Provide the [x, y] coordinate of the cell's center where the given text is located.  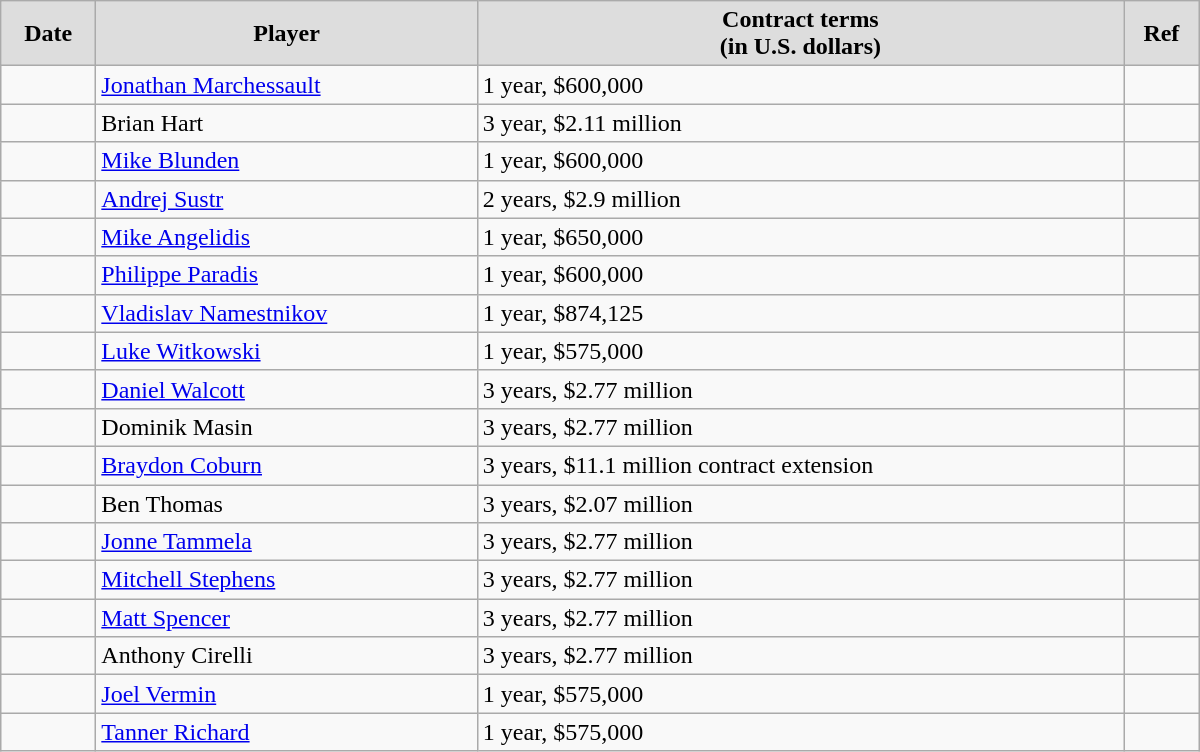
Andrej Sustr [287, 199]
3 years, $2.07 million [800, 503]
3 year, $2.11 million [800, 123]
1 year, $650,000 [800, 237]
Jonne Tammela [287, 542]
Jonathan Marchessault [287, 85]
1 year, $874,125 [800, 313]
Daniel Walcott [287, 389]
Matt Spencer [287, 618]
Anthony Cirelli [287, 656]
Vladislav Namestnikov [287, 313]
Date [48, 34]
Player [287, 34]
Dominik Masin [287, 427]
Mike Angelidis [287, 237]
3 years, $11.1 million contract extension [800, 465]
Mitchell Stephens [287, 580]
Contract terms(in U.S. dollars) [800, 34]
Ben Thomas [287, 503]
Brian Hart [287, 123]
Ref [1162, 34]
Braydon Coburn [287, 465]
Mike Blunden [287, 161]
Luke Witkowski [287, 351]
2 years, $2.9 million [800, 199]
Joel Vermin [287, 694]
Philippe Paradis [287, 275]
Tanner Richard [287, 732]
